Pinpoint the cell where the given text exists, returning its (X, Y) midpoint coordinate. 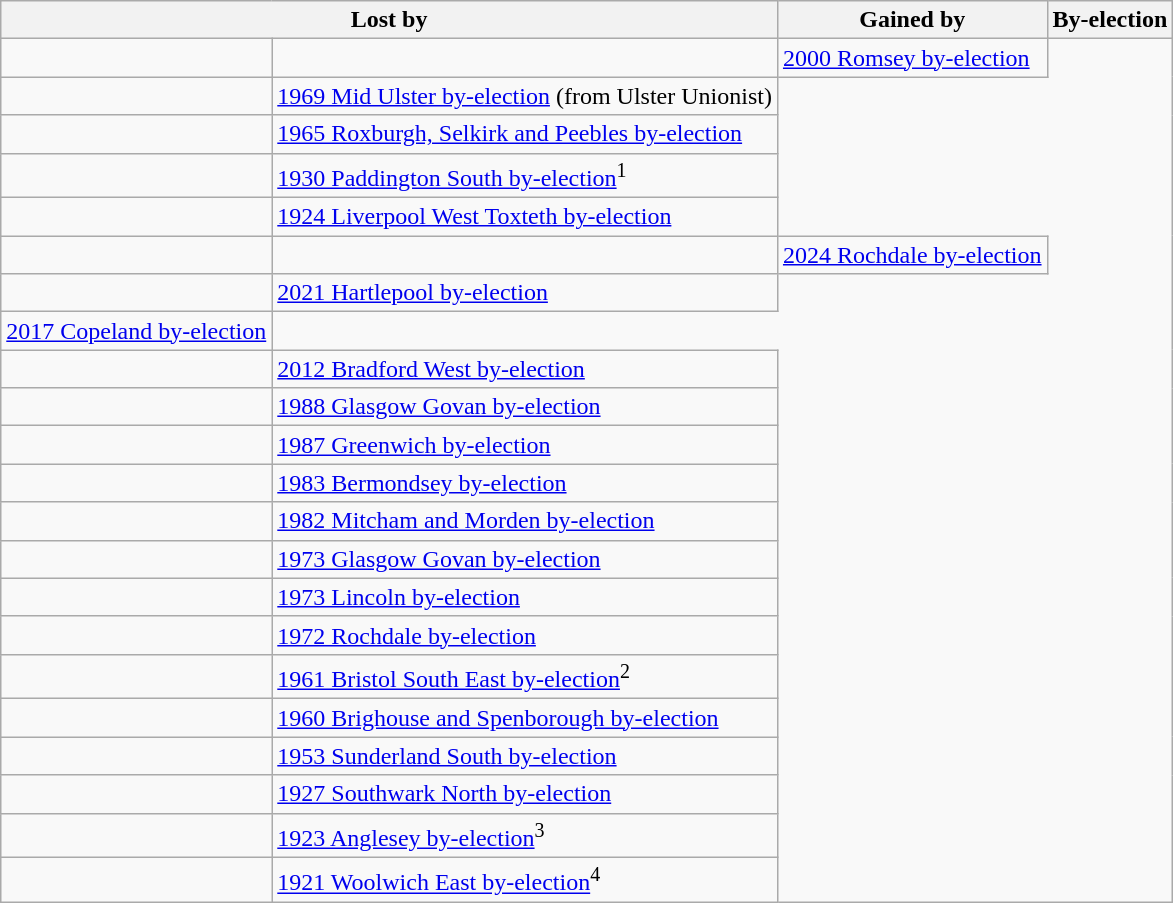
1953 Sunderland South by-election (525, 756)
2024 Rochdale by-election (912, 255)
2012 Bradford West by-election (525, 369)
1965 Roxburgh, Selkirk and Peebles by-election (525, 134)
1969 Mid Ulster by-election (from Ulster Unionist) (525, 96)
1982 Mitcham and Morden by-election (525, 521)
1973 Lincoln by-election (525, 597)
2000 Romsey by-election (912, 58)
1973 Glasgow Govan by-election (525, 559)
1960 Brighouse and Spenborough by-election (525, 718)
1972 Rochdale by-election (525, 635)
2017 Copeland by-election (136, 331)
Gained by (912, 20)
Lost by (390, 20)
1921 Woolwich East by-election4 (525, 880)
1961 Bristol South East by-election2 (525, 676)
1988 Glasgow Govan by-election (525, 407)
1924 Liverpool West Toxteth by-election (525, 217)
1987 Greenwich by-election (525, 445)
1983 Bermondsey by-election (525, 483)
1923 Anglesey by-election3 (525, 836)
2021 Hartlepool by-election (525, 293)
1930 Paddington South by-election1 (525, 176)
By-election (1110, 20)
1927 Southwark North by-election (525, 794)
